Extract the [X, Y] coordinate from the center of the cell holding the provided text.  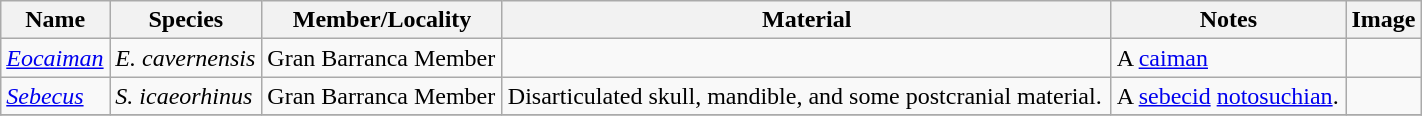
Material [806, 20]
Notes [1228, 20]
Eocaiman [56, 58]
A caiman [1228, 58]
S. icaeorhinus [186, 96]
A sebecid notosuchian. [1228, 96]
Species [186, 20]
Image [1384, 20]
Member/Locality [382, 20]
Sebecus [56, 96]
E. cavernensis [186, 58]
Disarticulated skull, mandible, and some postcranial material. [806, 96]
Name [56, 20]
